Output the (x, y) coordinate of the center of the cell containing the given text.  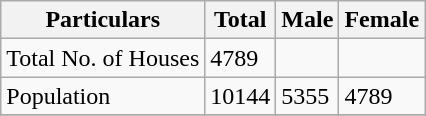
Particulars (103, 20)
5355 (308, 96)
Male (308, 20)
Total (240, 20)
Female (382, 20)
Population (103, 96)
Total No. of Houses (103, 58)
10144 (240, 96)
